From the cell containing the given text, extract its center point as [x, y] coordinate. 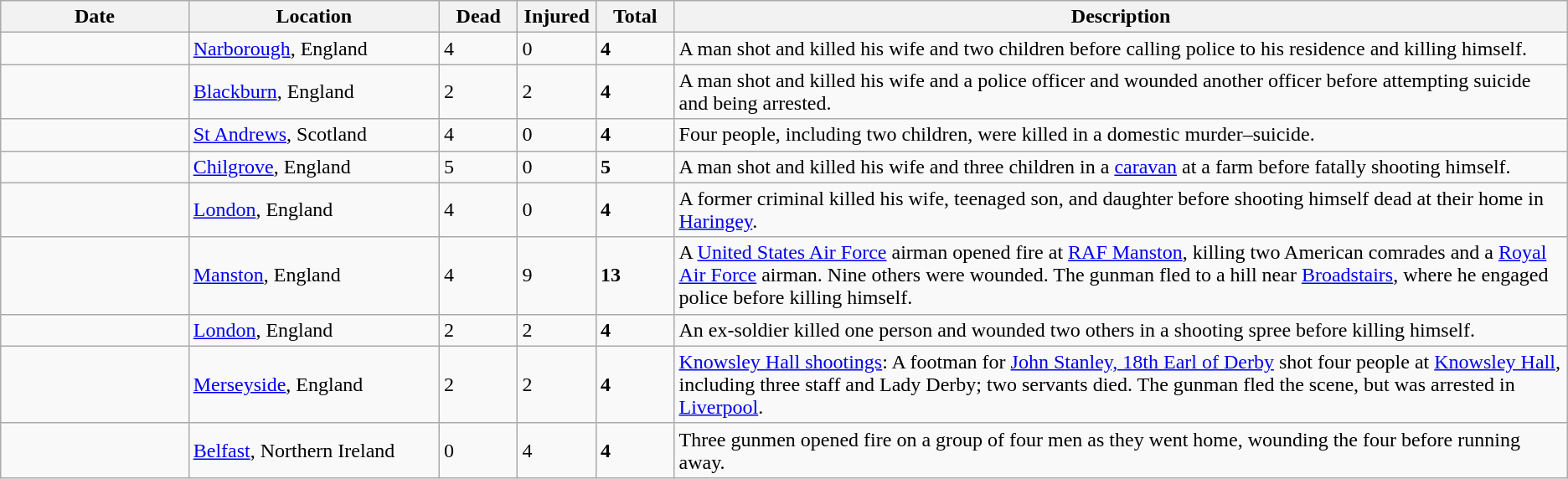
Date [95, 17]
Three gunmen opened fire on a group of four men as they went home, wounding the four before running away. [1121, 451]
Manston, England [313, 276]
An ex-soldier killed one person and wounded two others in a shooting spree before killing himself. [1121, 330]
9 [557, 276]
Location [313, 17]
A former criminal killed his wife, teenaged son, and daughter before shooting himself dead at their home in Haringey. [1121, 209]
Belfast, Northern Ireland [313, 451]
St Andrews, Scotland [313, 135]
Dead [478, 17]
Blackburn, England [313, 92]
Chilgrove, England [313, 167]
Total [635, 17]
A man shot and killed his wife and three children in a caravan at a farm before fatally shooting himself. [1121, 167]
Description [1121, 17]
Injured [557, 17]
Merseyside, England [313, 384]
A man shot and killed his wife and two children before calling police to his residence and killing himself. [1121, 49]
Four people, including two children, were killed in a domestic murder–suicide. [1121, 135]
A man shot and killed his wife and a police officer and wounded another officer before attempting suicide and being arrested. [1121, 92]
Narborough, England [313, 49]
13 [635, 276]
